Return the [X, Y] coordinate for the center point of the cell that contains the specified text.  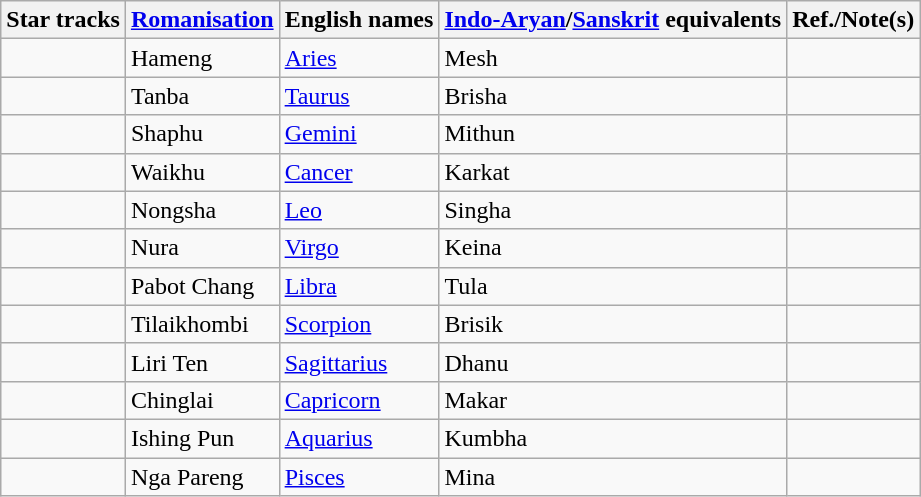
Tilaikhombi [202, 324]
Star tracks [64, 20]
Makar [613, 400]
Shaphu [202, 134]
Indo-Aryan/Sanskrit equivalents [613, 20]
Virgo [359, 248]
Nura [202, 248]
Hameng [202, 58]
Leo [359, 210]
Mina [613, 477]
English names [359, 20]
Cancer [359, 172]
Dhanu [613, 362]
Ishing Pun [202, 438]
Waikhu [202, 172]
Tula [613, 286]
Aquarius [359, 438]
Libra [359, 286]
Romanisation [202, 20]
Tanba [202, 96]
Nongsha [202, 210]
Pabot Chang [202, 286]
Nga Pareng [202, 477]
Ref./Note(s) [854, 20]
Chinglai [202, 400]
Aries [359, 58]
Capricorn [359, 400]
Sagittarius [359, 362]
Keina [613, 248]
Mesh [613, 58]
Singha [613, 210]
Gemini [359, 134]
Mithun [613, 134]
Brisha [613, 96]
Taurus [359, 96]
Pisces [359, 477]
Karkat [613, 172]
Kumbha [613, 438]
Scorpion [359, 324]
Liri Ten [202, 362]
Brisik [613, 324]
